Identify which cell holds the provided text, then report its [X, Y] central coordinate. 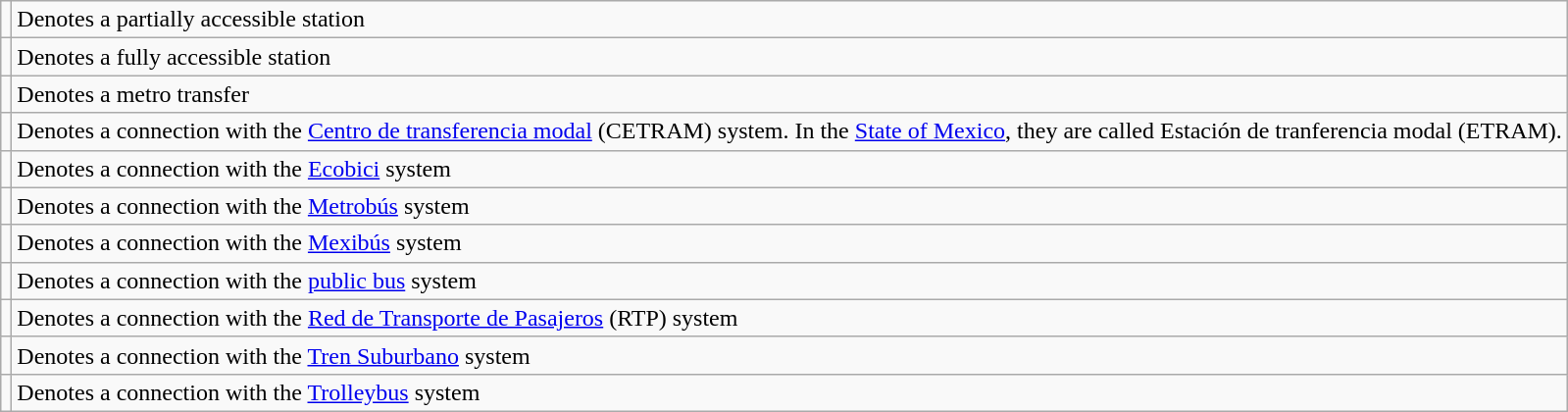
Denotes a partially accessible station [790, 20]
Denotes a connection with the Red de Transporte de Pasajeros (RTP) system [790, 318]
Denotes a metro transfer [790, 94]
Denotes a connection with the public bus system [790, 281]
Denotes a connection with the Ecobici system [790, 169]
Denotes a connection with the Metrobús system [790, 206]
Denotes a connection with the Trolleybus system [790, 392]
Denotes a fully accessible station [790, 57]
Denotes a connection with the Tren Suburbano system [790, 355]
Denotes a connection with the Mexibús system [790, 243]
